Return (x, y) of the center of cell containing provided text 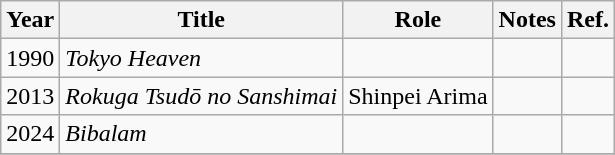
Year (30, 20)
2024 (30, 134)
Notes (527, 20)
Ref. (588, 20)
1990 (30, 58)
Bibalam (202, 134)
Title (202, 20)
2013 (30, 96)
Tokyo Heaven (202, 58)
Rokuga Tsudō no Sanshimai (202, 96)
Role (418, 20)
Shinpei Arima (418, 96)
